Search for the cell housing the specified text and yield its [X, Y] center coordinate. 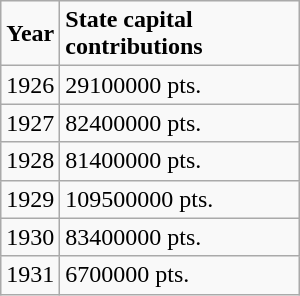
83400000 pts. [180, 237]
82400000 pts. [180, 123]
1928 [30, 161]
1927 [30, 123]
81400000 pts. [180, 161]
109500000 pts. [180, 199]
Year [30, 34]
6700000 pts. [180, 275]
29100000 pts. [180, 85]
1930 [30, 237]
1929 [30, 199]
1926 [30, 85]
1931 [30, 275]
State capital contributions [180, 34]
